Scan for the cell matching the given text and deliver its (X, Y) coordinate at center. 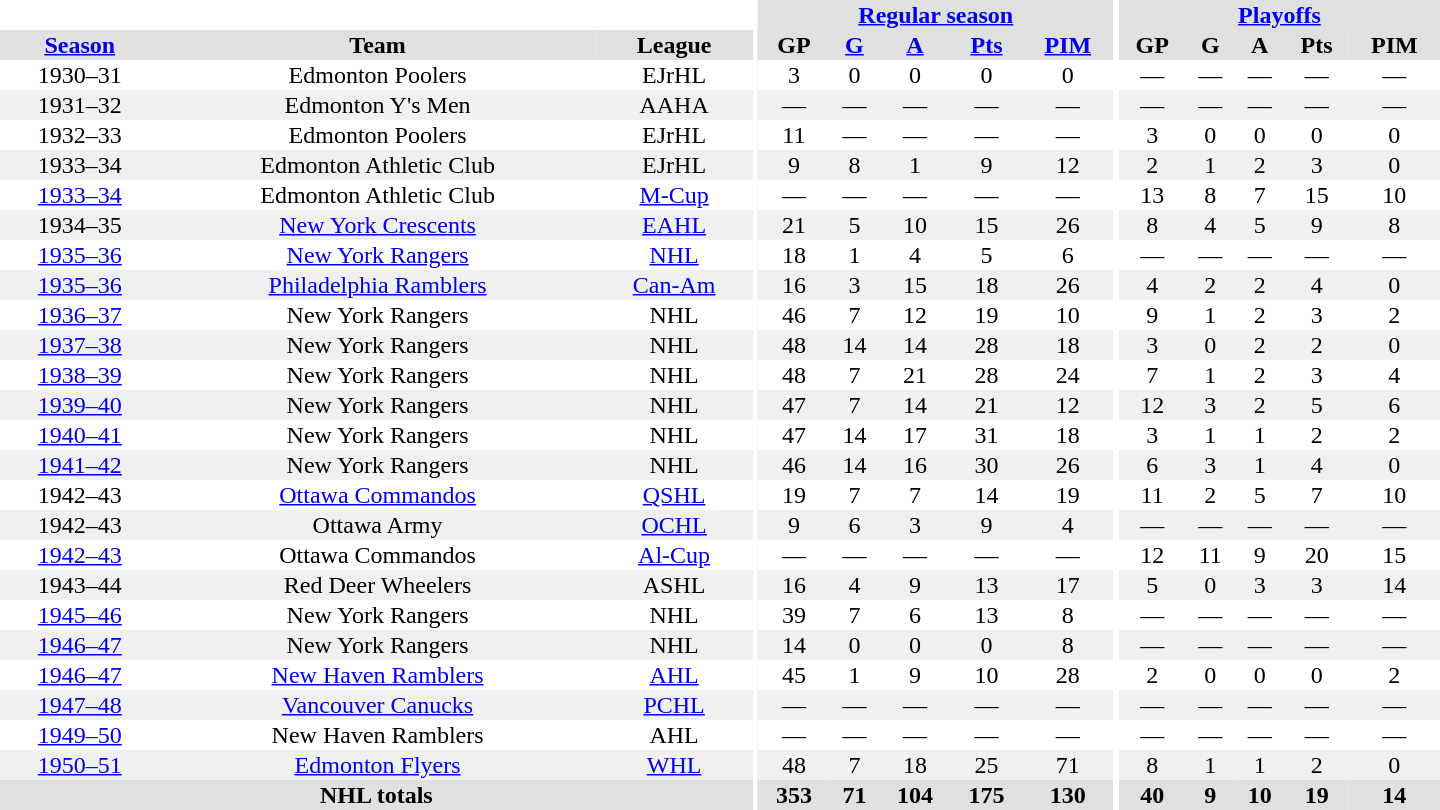
1934–35 (80, 225)
1941–42 (80, 465)
130 (1068, 795)
Edmonton Flyers (378, 765)
Edmonton Y's Men (378, 105)
30 (987, 465)
Team (378, 45)
Al-Cup (674, 555)
EAHL (674, 225)
1950–51 (80, 765)
1931–32 (80, 105)
353 (794, 795)
1930–31 (80, 75)
1936–37 (80, 315)
AAHA (674, 105)
31 (987, 435)
24 (1068, 375)
OCHL (674, 525)
M-Cup (674, 195)
QSHL (674, 495)
Ottawa Army (378, 525)
1945–46 (80, 615)
20 (1317, 555)
Can-Am (674, 285)
45 (794, 675)
1949–50 (80, 735)
40 (1152, 795)
Playoffs (1280, 15)
NHL totals (376, 795)
Regular season (936, 15)
Red Deer Wheelers (378, 585)
1938–39 (80, 375)
1937–38 (80, 345)
1947–48 (80, 705)
PCHL (674, 705)
ASHL (674, 585)
1932–33 (80, 135)
25 (987, 765)
Philadelphia Ramblers (378, 285)
Season (80, 45)
New York Crescents (378, 225)
League (674, 45)
WHL (674, 765)
1939–40 (80, 405)
104 (915, 795)
39 (794, 615)
1943–44 (80, 585)
175 (987, 795)
1940–41 (80, 435)
Vancouver Canucks (378, 705)
